Scan for the cell matching the given text and deliver its (X, Y) coordinate at center. 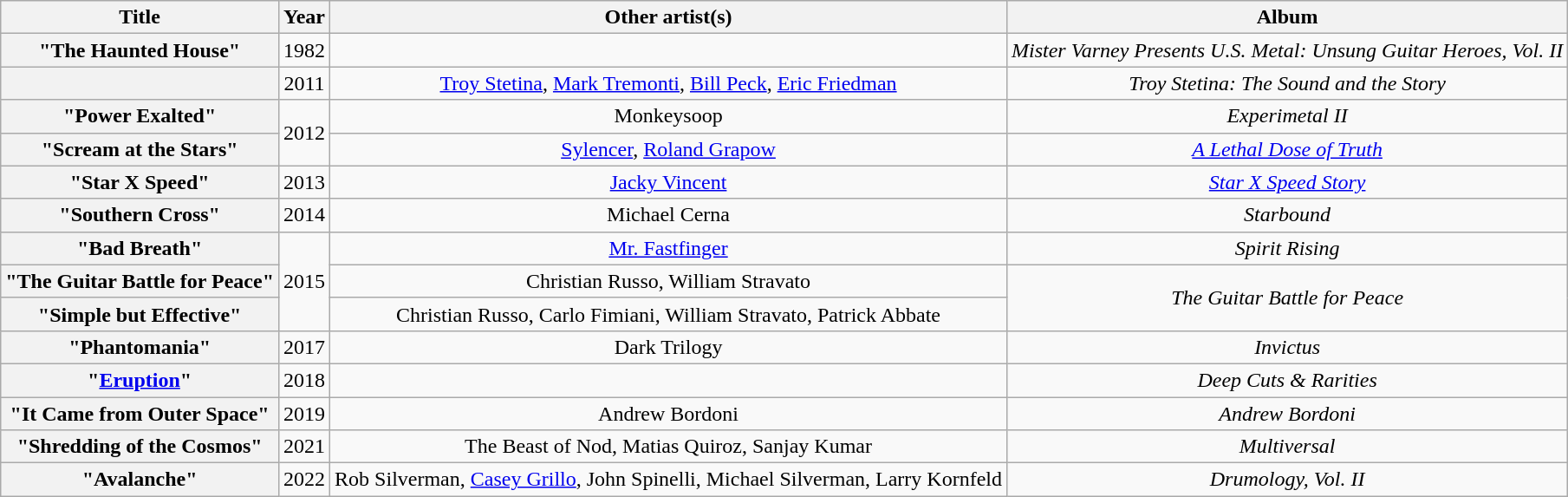
Year (305, 17)
Album (1288, 17)
2012 (305, 133)
The Beast of Nod, Matias Quiroz, Sanjay Kumar (669, 447)
Rob Silverman, Casey Grillo, John Spinelli, Michael Silverman, Larry Kornfeld (669, 480)
2017 (305, 347)
"The Guitar Battle for Peace" (140, 281)
Jacky Vincent (669, 182)
1982 (305, 50)
2011 (305, 83)
2013 (305, 182)
Mister Varney Presents U.S. Metal: Unsung Guitar Heroes, Vol. II (1288, 50)
"Simple but Effective" (140, 314)
Monkeysoop (669, 116)
"Scream at the Stars" (140, 149)
The Guitar Battle for Peace (1288, 298)
Spirit Rising (1288, 248)
Deep Cuts & Rarities (1288, 380)
Troy Stetina, Mark Tremonti, Bill Peck, Eric Friedman (669, 83)
Christian Russo, Carlo Fimiani, William Stravato, Patrick Abbate (669, 314)
"Bad Breath" (140, 248)
Dark Trilogy (669, 347)
2021 (305, 447)
Drumology, Vol. II (1288, 480)
2019 (305, 414)
Invictus (1288, 347)
Starbound (1288, 215)
2018 (305, 380)
"Shredding of the Cosmos" (140, 447)
"Eruption" (140, 380)
"The Haunted House" (140, 50)
2015 (305, 281)
Other artist(s) (669, 17)
Star X Speed Story (1288, 182)
"Star X Speed" (140, 182)
Mr. Fastfinger (669, 248)
"It Came from Outer Space" (140, 414)
"Phantomania" (140, 347)
"Avalanche" (140, 480)
Sylencer, Roland Grapow (669, 149)
Michael Cerna (669, 215)
Christian Russo, William Stravato (669, 281)
A Lethal Dose of Truth (1288, 149)
Multiversal (1288, 447)
"Power Exalted" (140, 116)
Title (140, 17)
"Southern Cross" (140, 215)
Troy Stetina: The Sound and the Story (1288, 83)
2014 (305, 215)
2022 (305, 480)
Experimetal II (1288, 116)
